Capture the cell that displays the provided text and extract its [X, Y] central coordinate. 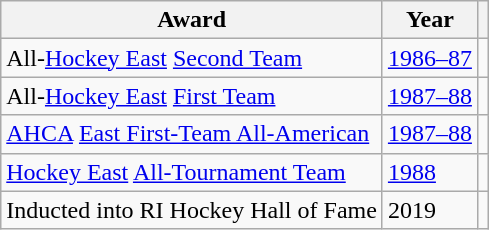
All-Hockey East First Team [192, 96]
AHCA East First-Team All-American [192, 134]
Inducted into RI Hockey Hall of Fame [192, 210]
Year [430, 20]
Hockey East All-Tournament Team [192, 172]
All-Hockey East Second Team [192, 58]
1988 [430, 172]
2019 [430, 210]
Award [192, 20]
1986–87 [430, 58]
